Detect which cell encompasses the target text, then output its (X, Y) center coordinate. 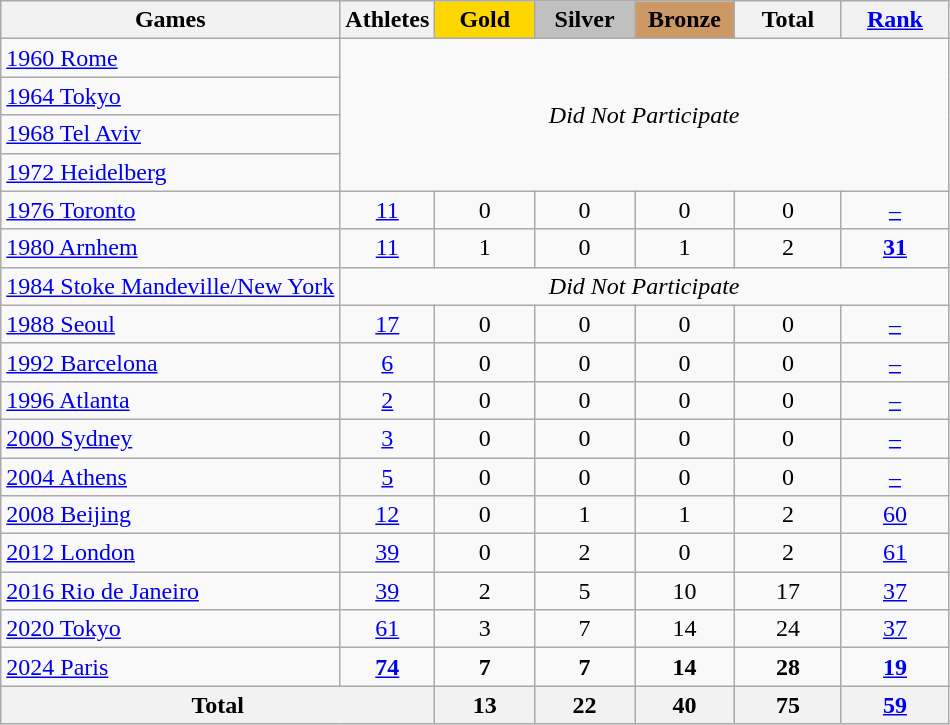
2012 London (170, 553)
60 (894, 515)
59 (894, 705)
1996 Atlanta (170, 400)
2020 Tokyo (170, 629)
1968 Tel Aviv (170, 134)
75 (788, 705)
6 (388, 362)
13 (485, 705)
1976 Toronto (170, 210)
1964 Tokyo (170, 96)
Gold (485, 20)
1960 Rome (170, 58)
28 (788, 667)
19 (894, 667)
2000 Sydney (170, 438)
74 (388, 667)
2008 Beijing (170, 515)
12 (388, 515)
22 (585, 705)
Games (170, 20)
2016 Rio de Janeiro (170, 591)
40 (685, 705)
10 (685, 591)
2004 Athens (170, 477)
31 (894, 248)
1992 Barcelona (170, 362)
Silver (585, 20)
1984 Stoke Mandeville/New York (170, 286)
1972 Heidelberg (170, 172)
24 (788, 629)
1988 Seoul (170, 324)
1980 Arnhem (170, 248)
Athletes (388, 20)
Rank (894, 20)
Bronze (685, 20)
2024 Paris (170, 667)
